Find where the given text appears and provide that cell's center as [X, Y] coordinate. 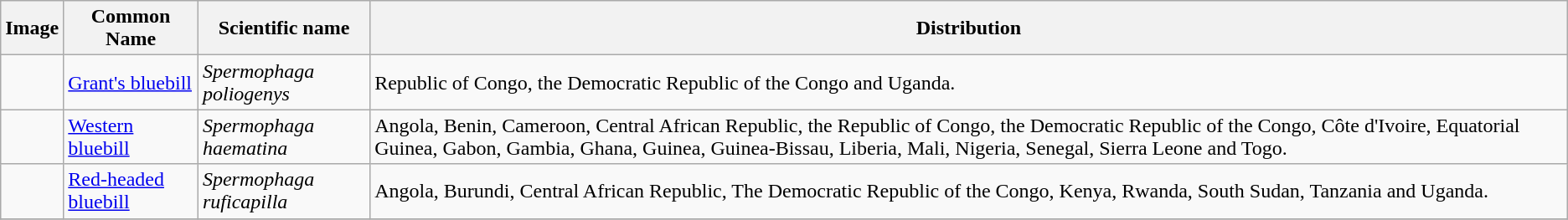
Spermophaga haematina [283, 137]
Spermophaga poliogenys [283, 82]
Western bluebill [131, 137]
Grant's bluebill [131, 82]
Distribution [969, 28]
Image [32, 28]
Angola, Burundi, Central African Republic, The Democratic Republic of the Congo, Kenya, Rwanda, South Sudan, Tanzania and Uganda. [969, 191]
Spermophaga ruficapilla [283, 191]
Red-headed bluebill [131, 191]
Common Name [131, 28]
Republic of Congo, the Democratic Republic of the Congo and Uganda. [969, 82]
Scientific name [283, 28]
